From the cell containing the given text, extract its center point as [X, Y] coordinate. 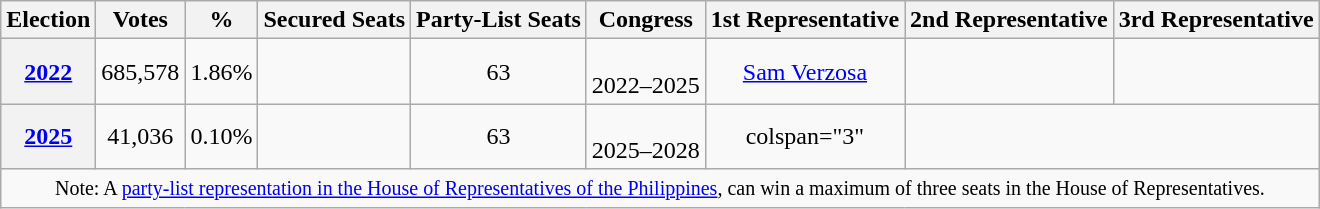
% [222, 20]
685,578 [140, 72]
Sam Verzosa [804, 72]
2022 [48, 72]
Election [48, 20]
colspan="3" [804, 136]
Votes [140, 20]
Party-List Seats [499, 20]
Congress [646, 20]
2025 [48, 136]
2022–2025 [646, 72]
Secured Seats [334, 20]
2025–2028 [646, 136]
1.86% [222, 72]
2nd Representative [1010, 20]
41,036 [140, 136]
1st Representative [804, 20]
3rd Representative [1216, 20]
0.10% [222, 136]
